Return the (X, Y) coordinate for the center point of the cell that contains the specified text.  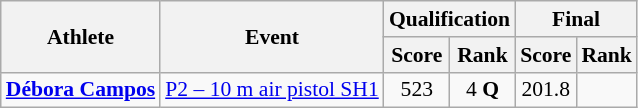
523 (417, 90)
Final (576, 19)
201.8 (546, 90)
Qualification (450, 19)
4 Q (482, 90)
Event (272, 36)
P2 – 10 m air pistol SH1 (272, 90)
Athlete (80, 36)
Débora Campos (80, 90)
